Capture the cell that displays the provided text and extract its [x, y] central coordinate. 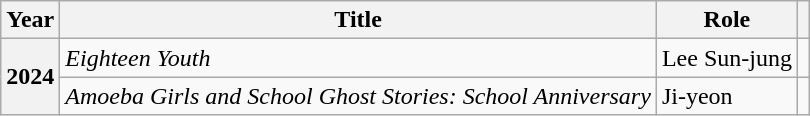
Eighteen Youth [358, 58]
Year [30, 20]
2024 [30, 77]
Role [726, 20]
Ji-yeon [726, 96]
Amoeba Girls and School Ghost Stories: School Anniversary [358, 96]
Lee Sun-jung [726, 58]
Title [358, 20]
